Scan for the cell matching the given text and deliver its (X, Y) coordinate at center. 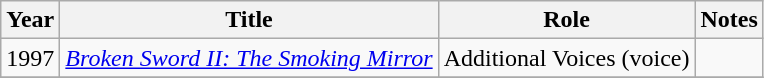
Broken Sword II: The Smoking Mirror (249, 58)
Year (30, 20)
Title (249, 20)
Notes (729, 20)
1997 (30, 58)
Role (566, 20)
Additional Voices (voice) (566, 58)
